Scan for the cell matching the given text and deliver its (x, y) coordinate at center. 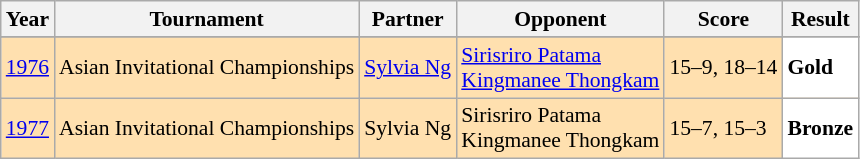
Gold (820, 68)
Year (28, 19)
Bronze (820, 128)
Partner (408, 19)
15–9, 18–14 (723, 68)
Result (820, 19)
Score (723, 19)
1977 (28, 128)
Tournament (206, 19)
1976 (28, 68)
15–7, 15–3 (723, 128)
Opponent (560, 19)
